From the cell containing the given text, extract its center point as (X, Y) coordinate. 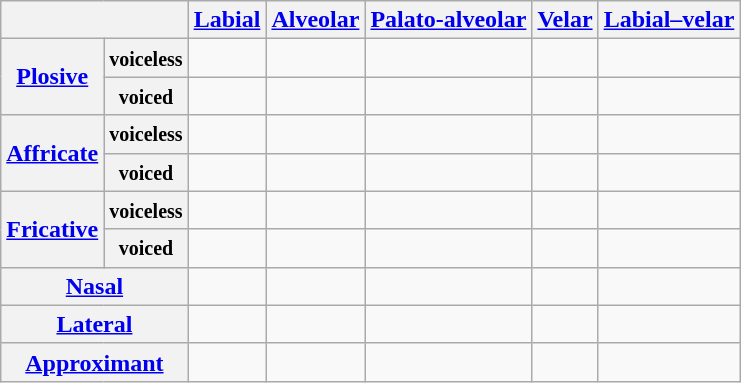
Nasal (94, 286)
Palato-alveolar (448, 20)
Labial–velar (669, 20)
Affricate (52, 153)
Plosive (52, 77)
Labial (227, 20)
Lateral (94, 324)
Alveolar (316, 20)
Fricative (52, 229)
Velar (565, 20)
Approximant (94, 362)
